Determine the (X, Y) coordinate at the center of the cell enclosing the given text.  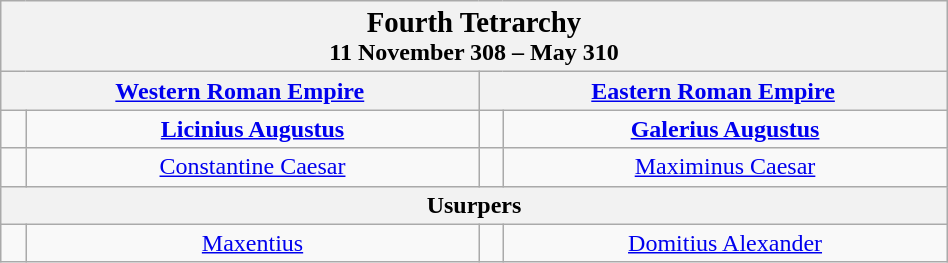
Usurpers (474, 205)
Constantine Caesar (252, 167)
Licinius Augustus (252, 129)
Eastern Roman Empire (713, 91)
Domitius Alexander (725, 243)
Maximinus Caesar (725, 167)
Maxentius (252, 243)
Western Roman Empire (240, 91)
Fourth Tetrarchy11 November 308 – May 310 (474, 36)
Galerius Augustus (725, 129)
